Determine the (X, Y) coordinate at the center of the cell enclosing the given text.  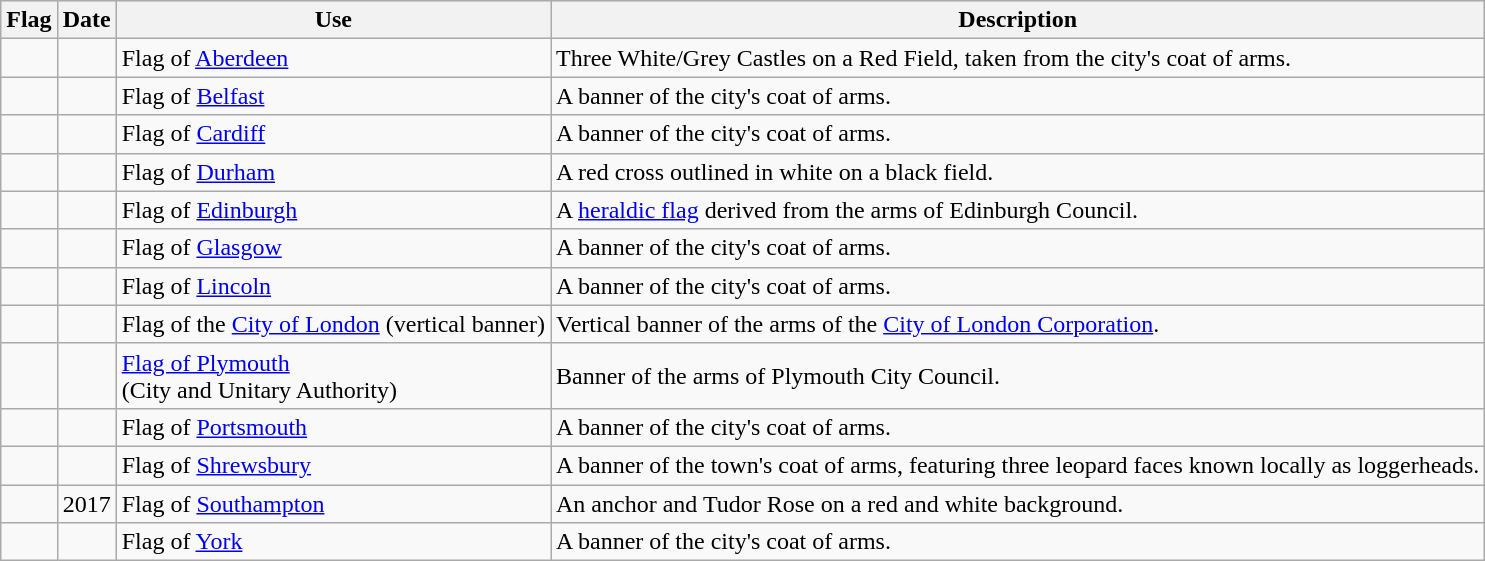
Flag of Glasgow (333, 248)
Flag of Aberdeen (333, 58)
Flag of the City of London (vertical banner) (333, 324)
Flag of Edinburgh (333, 210)
Flag of Plymouth(City and Unitary Authority) (333, 376)
A heraldic flag derived from the arms of Edinburgh Council. (1017, 210)
Flag of Cardiff (333, 134)
Flag of Portsmouth (333, 427)
Date (86, 20)
Three White/Grey Castles on a Red Field, taken from the city's coat of arms. (1017, 58)
A red cross outlined in white on a black field. (1017, 172)
Description (1017, 20)
Flag of Durham (333, 172)
Flag of Belfast (333, 96)
A banner of the town's coat of arms, featuring three leopard faces known locally as loggerheads. (1017, 465)
Use (333, 20)
Flag (29, 20)
Flag of York (333, 542)
Flag of Lincoln (333, 286)
Banner of the arms of Plymouth City Council. (1017, 376)
Flag of Shrewsbury (333, 465)
Vertical banner of the arms of the City of London Corporation. (1017, 324)
An anchor and Tudor Rose on a red and white background. (1017, 503)
Flag of Southampton (333, 503)
2017 (86, 503)
